Extract the [X, Y] coordinate from the center of the cell holding the provided text.  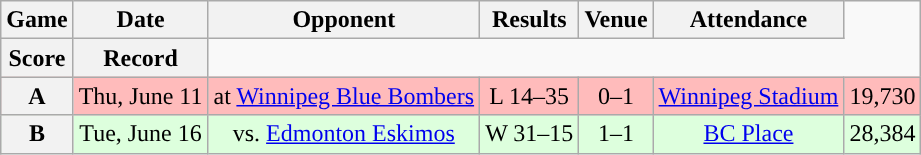
28,384 [882, 134]
Results [530, 20]
at Winnipeg Blue Bombers [344, 96]
1–1 [616, 134]
Score [37, 58]
Attendance [748, 20]
BC Place [748, 134]
Game [37, 20]
Date [140, 20]
Thu, June 11 [140, 96]
Winnipeg Stadium [748, 96]
Venue [616, 20]
19,730 [882, 96]
B [37, 134]
Record [140, 58]
L 14–35 [530, 96]
A [37, 96]
Tue, June 16 [140, 134]
Opponent [344, 20]
0–1 [616, 96]
W 31–15 [530, 134]
vs. Edmonton Eskimos [344, 134]
